Output the [X, Y] coordinate of the center of the cell containing the given text.  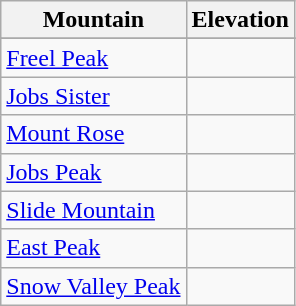
Snow Valley Peak [94, 286]
Mount Rose [94, 134]
Slide Mountain [94, 210]
Jobs Sister [94, 96]
Jobs Peak [94, 172]
Elevation [240, 20]
East Peak [94, 248]
Freel Peak [94, 58]
Mountain [94, 20]
